Locate the cell with the specified text and output its [X, Y] center coordinate. 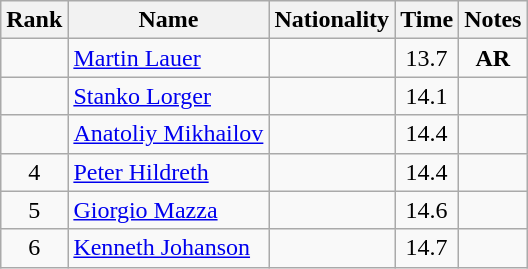
14.6 [427, 210]
AR [493, 58]
Giorgio Mazza [168, 210]
Stanko Lorger [168, 96]
Name [168, 20]
Anatoliy Mikhailov [168, 134]
Nationality [332, 20]
Time [427, 20]
5 [34, 210]
Rank [34, 20]
Kenneth Johanson [168, 248]
6 [34, 248]
Martin Lauer [168, 58]
Notes [493, 20]
14.1 [427, 96]
13.7 [427, 58]
14.7 [427, 248]
Peter Hildreth [168, 172]
4 [34, 172]
